Scan for the cell matching the given text and deliver its [x, y] coordinate at center. 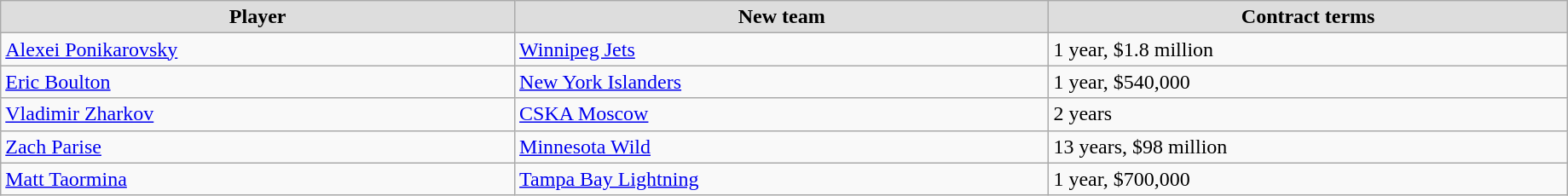
Eric Boulton [257, 82]
Matt Taormina [257, 179]
1 year, $1.8 million [1308, 49]
Alexei Ponikarovsky [257, 49]
Vladimir Zharkov [257, 114]
New York Islanders [782, 82]
Minnesota Wild [782, 147]
Winnipeg Jets [782, 49]
13 years, $98 million [1308, 147]
CSKA Moscow [782, 114]
1 year, $540,000 [1308, 82]
Zach Parise [257, 147]
New team [782, 17]
Player [257, 17]
Tampa Bay Lightning [782, 179]
1 year, $700,000 [1308, 179]
Contract terms [1308, 17]
2 years [1308, 114]
